Identify which cell holds the provided text, then report its (X, Y) central coordinate. 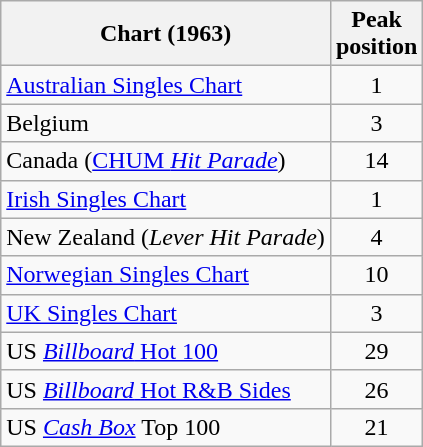
29 (376, 351)
21 (376, 427)
New Zealand (Lever Hit Parade) (166, 237)
US Billboard Hot R&B Sides (166, 389)
Irish Singles Chart (166, 199)
10 (376, 275)
Chart (1963) (166, 34)
14 (376, 161)
Belgium (166, 123)
4 (376, 237)
Peakposition (376, 34)
US Cash Box Top 100 (166, 427)
Canada (CHUM Hit Parade) (166, 161)
UK Singles Chart (166, 313)
26 (376, 389)
US Billboard Hot 100 (166, 351)
Australian Singles Chart (166, 85)
Norwegian Singles Chart (166, 275)
